Output the (X, Y) coordinate of the center of the cell containing the given text.  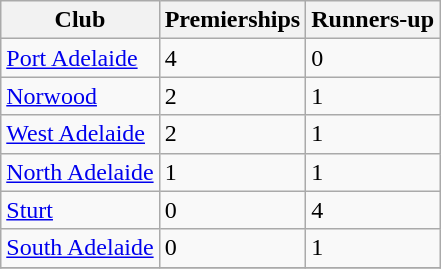
Runners-up (373, 20)
South Adelaide (80, 248)
Club (80, 20)
Sturt (80, 210)
Premierships (232, 20)
Norwood (80, 96)
West Adelaide (80, 134)
Port Adelaide (80, 58)
North Adelaide (80, 172)
